Determine the (x, y) coordinate at the center of the cell enclosing the given text.  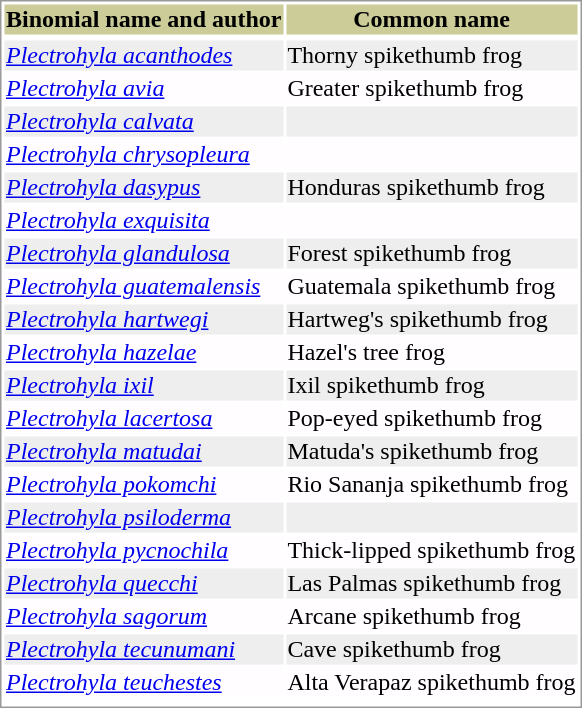
Las Palmas spikethumb frog (432, 583)
Plectrohyla matudai (143, 451)
Plectrohyla chrysopleura (143, 155)
Plectrohyla calvata (143, 121)
Common name (432, 19)
Plectrohyla lacertosa (143, 419)
Matuda's spikethumb frog (432, 451)
Alta Verapaz spikethumb frog (432, 683)
Thorny spikethumb frog (432, 55)
Ixil spikethumb frog (432, 385)
Plectrohyla avia (143, 89)
Plectrohyla glandulosa (143, 253)
Rio Sananja spikethumb frog (432, 485)
Greater spikethumb frog (432, 89)
Arcane spikethumb frog (432, 617)
Plectrohyla quecchi (143, 583)
Honduras spikethumb frog (432, 187)
Thick-lipped spikethumb frog (432, 551)
Plectrohyla dasypus (143, 187)
Plectrohyla tecunumani (143, 649)
Plectrohyla pokomchi (143, 485)
Plectrohyla hartwegi (143, 319)
Plectrohyla pycnochila (143, 551)
Plectrohyla psiloderma (143, 517)
Pop-eyed spikethumb frog (432, 419)
Binomial name and author (143, 19)
Plectrohyla exquisita (143, 221)
Plectrohyla sagorum (143, 617)
Plectrohyla teuchestes (143, 683)
Plectrohyla ixil (143, 385)
Hartweg's spikethumb frog (432, 319)
Forest spikethumb frog (432, 253)
Guatemala spikethumb frog (432, 287)
Plectrohyla acanthodes (143, 55)
Plectrohyla hazelae (143, 353)
Hazel's tree frog (432, 353)
Cave spikethumb frog (432, 649)
Plectrohyla guatemalensis (143, 287)
